Scan for the cell matching the given text and deliver its (x, y) coordinate at center. 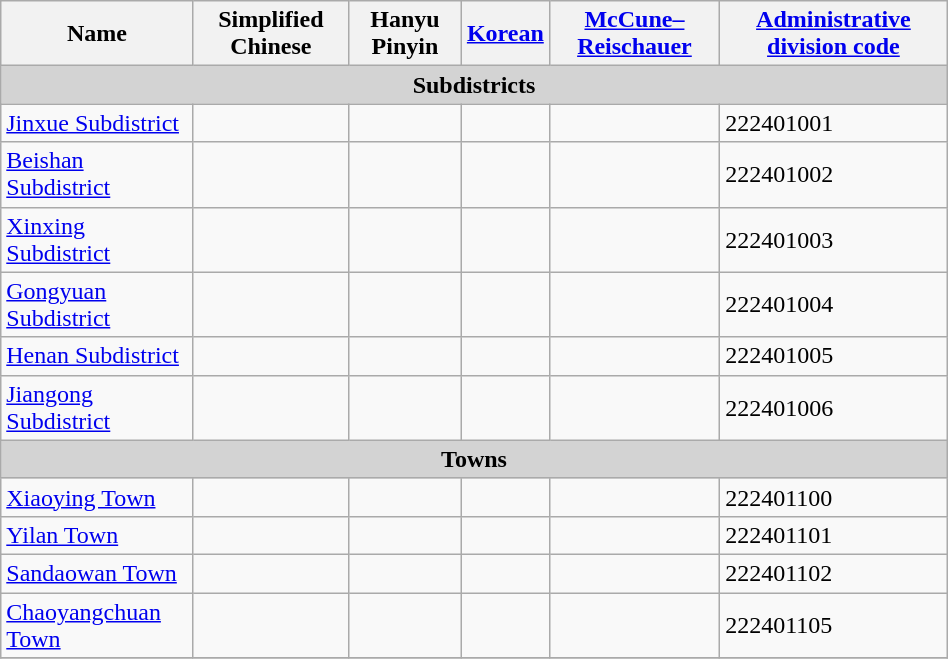
222401102 (834, 573)
222401001 (834, 123)
Jinxue Subdistrict (97, 123)
222401004 (834, 304)
Jiangong Subdistrict (97, 408)
Xinxing Subdistrict (97, 240)
Korean (505, 34)
Yilan Town (97, 535)
Administrative division code (834, 34)
222401101 (834, 535)
Subdistricts (474, 85)
Simplified Chinese (270, 34)
Henan Subdistrict (97, 356)
222401002 (834, 174)
Towns (474, 459)
Beishan Subdistrict (97, 174)
222401100 (834, 497)
Name (97, 34)
Chaoyangchuan Town (97, 624)
222401003 (834, 240)
Gongyuan Subdistrict (97, 304)
McCune–Reischauer (634, 34)
Xiaoying Town (97, 497)
222401006 (834, 408)
222401005 (834, 356)
Sandaowan Town (97, 573)
Hanyu Pinyin (404, 34)
222401105 (834, 624)
